Return the (x, y) coordinate for the center point of the cell that contains the specified text.  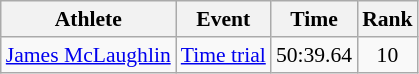
Event (224, 19)
Time trial (224, 55)
10 (388, 55)
50:39.64 (314, 55)
Rank (388, 19)
Athlete (88, 19)
Time (314, 19)
James McLaughlin (88, 55)
